Return (x, y) of the center of cell containing provided text 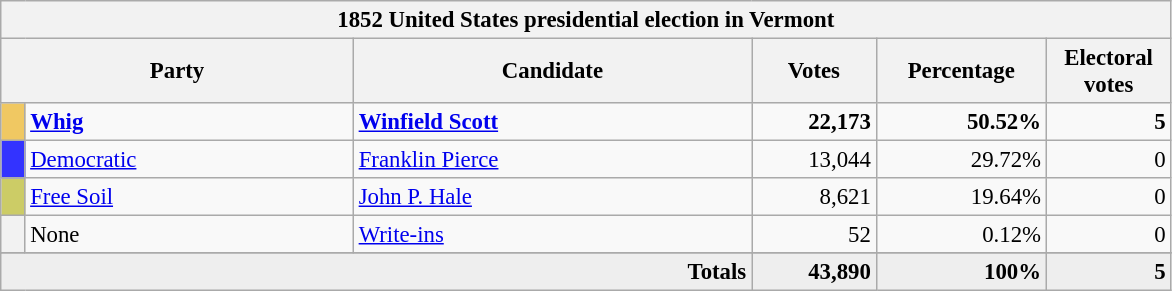
52 (814, 235)
22,173 (814, 122)
Percentage (961, 72)
Candidate (552, 72)
Electoral votes (1108, 72)
0.12% (961, 235)
Whig (189, 122)
Winfield Scott (552, 122)
50.52% (961, 122)
Democratic (189, 160)
8,621 (814, 197)
Franklin Pierce (552, 160)
19.64% (961, 197)
None (189, 235)
John P. Hale (552, 197)
29.72% (961, 160)
13,044 (814, 160)
Votes (814, 72)
5 (1108, 122)
Free Soil (189, 197)
Party (178, 72)
1852 United States presidential election in Vermont (586, 20)
Write-ins (552, 235)
